For the text-containing cell, return its midpoint in (x, y) coordinate format. 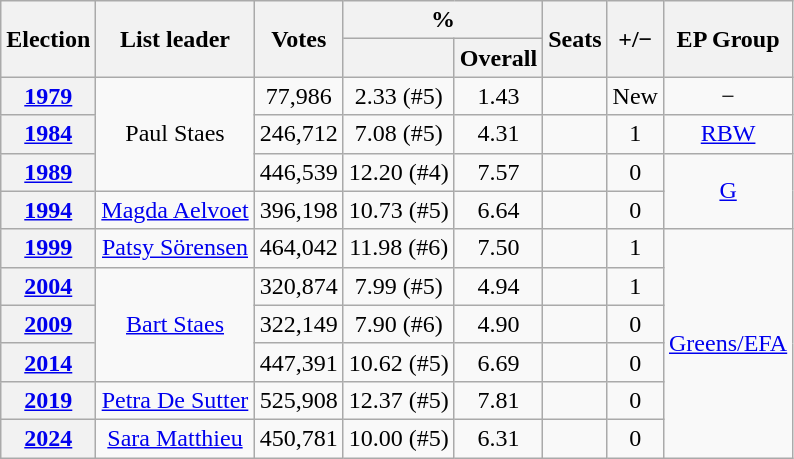
Bart Staes (175, 324)
− (728, 96)
2024 (48, 438)
12.20 (#4) (398, 172)
RBW (728, 134)
7.50 (498, 248)
4.90 (498, 324)
1989 (48, 172)
11.98 (#6) (398, 248)
446,539 (298, 172)
4.31 (498, 134)
10.73 (#5) (398, 210)
% (442, 20)
7.57 (498, 172)
List leader (175, 39)
7.08 (#5) (398, 134)
322,149 (298, 324)
Patsy Sörensen (175, 248)
1999 (48, 248)
2009 (48, 324)
447,391 (298, 362)
6.69 (498, 362)
2.33 (#5) (398, 96)
12.37 (#5) (398, 400)
6.64 (498, 210)
7.90 (#6) (398, 324)
6.31 (498, 438)
Magda Aelvoet (175, 210)
Overall (498, 58)
+/− (635, 39)
G (728, 191)
2014 (48, 362)
New (635, 96)
2019 (48, 400)
EP Group (728, 39)
Sara Matthieu (175, 438)
1979 (48, 96)
10.00 (#5) (398, 438)
Votes (298, 39)
1984 (48, 134)
Petra De Sutter (175, 400)
77,986 (298, 96)
7.99 (#5) (398, 286)
4.94 (498, 286)
10.62 (#5) (398, 362)
Greens/EFA (728, 343)
7.81 (498, 400)
Paul Staes (175, 134)
450,781 (298, 438)
1994 (48, 210)
2004 (48, 286)
Election (48, 39)
246,712 (298, 134)
1.43 (498, 96)
320,874 (298, 286)
464,042 (298, 248)
Seats (575, 39)
396,198 (298, 210)
525,908 (298, 400)
